Identify which cell holds the provided text, then report its [x, y] central coordinate. 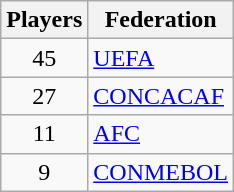
27 [44, 96]
Players [44, 20]
CONMEBOL [161, 172]
11 [44, 134]
9 [44, 172]
UEFA [161, 58]
45 [44, 58]
AFC [161, 134]
Federation [161, 20]
CONCACAF [161, 96]
